Find where the given text appears and provide that cell's center as [x, y] coordinate. 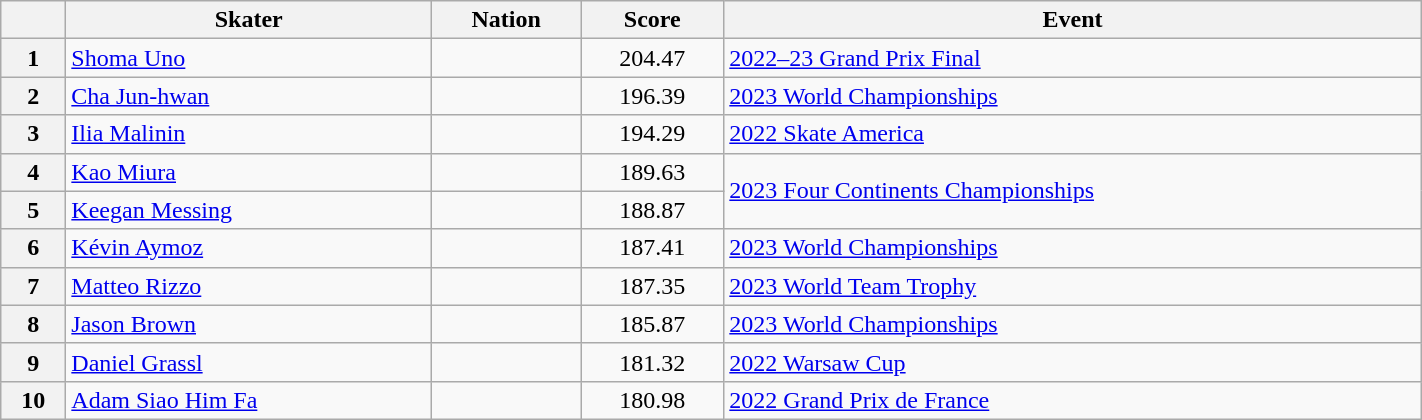
188.87 [652, 210]
Adam Siao Him Fa [249, 400]
189.63 [652, 172]
1 [34, 58]
Keegan Messing [249, 210]
2023 Four Continents Championships [1072, 191]
Skater [249, 20]
196.39 [652, 96]
Jason Brown [249, 324]
2 [34, 96]
187.41 [652, 248]
2022 Skate America [1072, 134]
2022–23 Grand Prix Final [1072, 58]
4 [34, 172]
2022 Warsaw Cup [1072, 362]
Daniel Grassl [249, 362]
194.29 [652, 134]
6 [34, 248]
181.32 [652, 362]
7 [34, 286]
Nation [506, 20]
Event [1072, 20]
Score [652, 20]
9 [34, 362]
180.98 [652, 400]
Ilia Malinin [249, 134]
Cha Jun-hwan [249, 96]
187.35 [652, 286]
204.47 [652, 58]
3 [34, 134]
Shoma Uno [249, 58]
10 [34, 400]
185.87 [652, 324]
Kévin Aymoz [249, 248]
Matteo Rizzo [249, 286]
2022 Grand Prix de France [1072, 400]
Kao Miura [249, 172]
8 [34, 324]
5 [34, 210]
2023 World Team Trophy [1072, 286]
